Output the [x, y] coordinate of the center of the cell containing the given text.  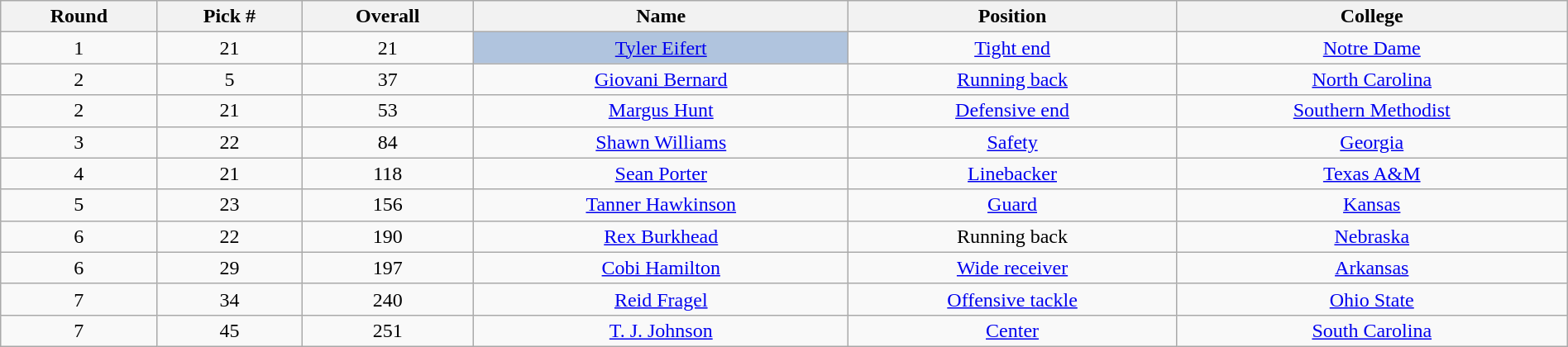
156 [388, 205]
Guard [1012, 205]
Reid Fragel [662, 299]
197 [388, 268]
Kansas [1371, 205]
118 [388, 173]
Position [1012, 17]
Linebacker [1012, 173]
Safety [1012, 142]
Pick # [230, 17]
Margus Hunt [662, 111]
Nebraska [1371, 236]
Offensive tackle [1012, 299]
Tight end [1012, 48]
Southern Methodist [1371, 111]
Texas A&M [1371, 173]
Round [79, 17]
4 [79, 173]
Rex Burkhead [662, 236]
34 [230, 299]
240 [388, 299]
Giovani Bernard [662, 79]
37 [388, 79]
190 [388, 236]
Sean Porter [662, 173]
Shawn Williams [662, 142]
Arkansas [1371, 268]
53 [388, 111]
1 [79, 48]
Notre Dame [1371, 48]
Wide receiver [1012, 268]
Tyler Eifert [662, 48]
Ohio State [1371, 299]
College [1371, 17]
3 [79, 142]
45 [230, 330]
29 [230, 268]
T. J. Johnson [662, 330]
Tanner Hawkinson [662, 205]
84 [388, 142]
North Carolina [1371, 79]
Cobi Hamilton [662, 268]
251 [388, 330]
Center [1012, 330]
23 [230, 205]
Defensive end [1012, 111]
Overall [388, 17]
Name [662, 17]
South Carolina [1371, 330]
Georgia [1371, 142]
